From the cell containing the given text, extract its center point as (X, Y) coordinate. 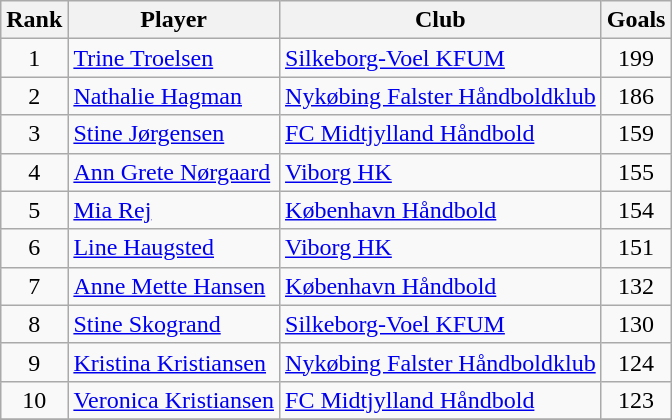
Trine Troelsen (174, 58)
132 (636, 286)
Goals (636, 20)
186 (636, 96)
199 (636, 58)
159 (636, 134)
130 (636, 324)
Player (174, 20)
8 (34, 324)
151 (636, 248)
4 (34, 172)
124 (636, 362)
Club (441, 20)
Veronica Kristiansen (174, 400)
2 (34, 96)
Ann Grete Nørgaard (174, 172)
123 (636, 400)
10 (34, 400)
Line Haugsted (174, 248)
Anne Mette Hansen (174, 286)
Nathalie Hagman (174, 96)
154 (636, 210)
9 (34, 362)
5 (34, 210)
Kristina Kristiansen (174, 362)
Rank (34, 20)
6 (34, 248)
155 (636, 172)
Stine Jørgensen (174, 134)
Stine Skogrand (174, 324)
Mia Rej (174, 210)
3 (34, 134)
7 (34, 286)
1 (34, 58)
